From the cell containing the given text, extract its center point as (X, Y) coordinate. 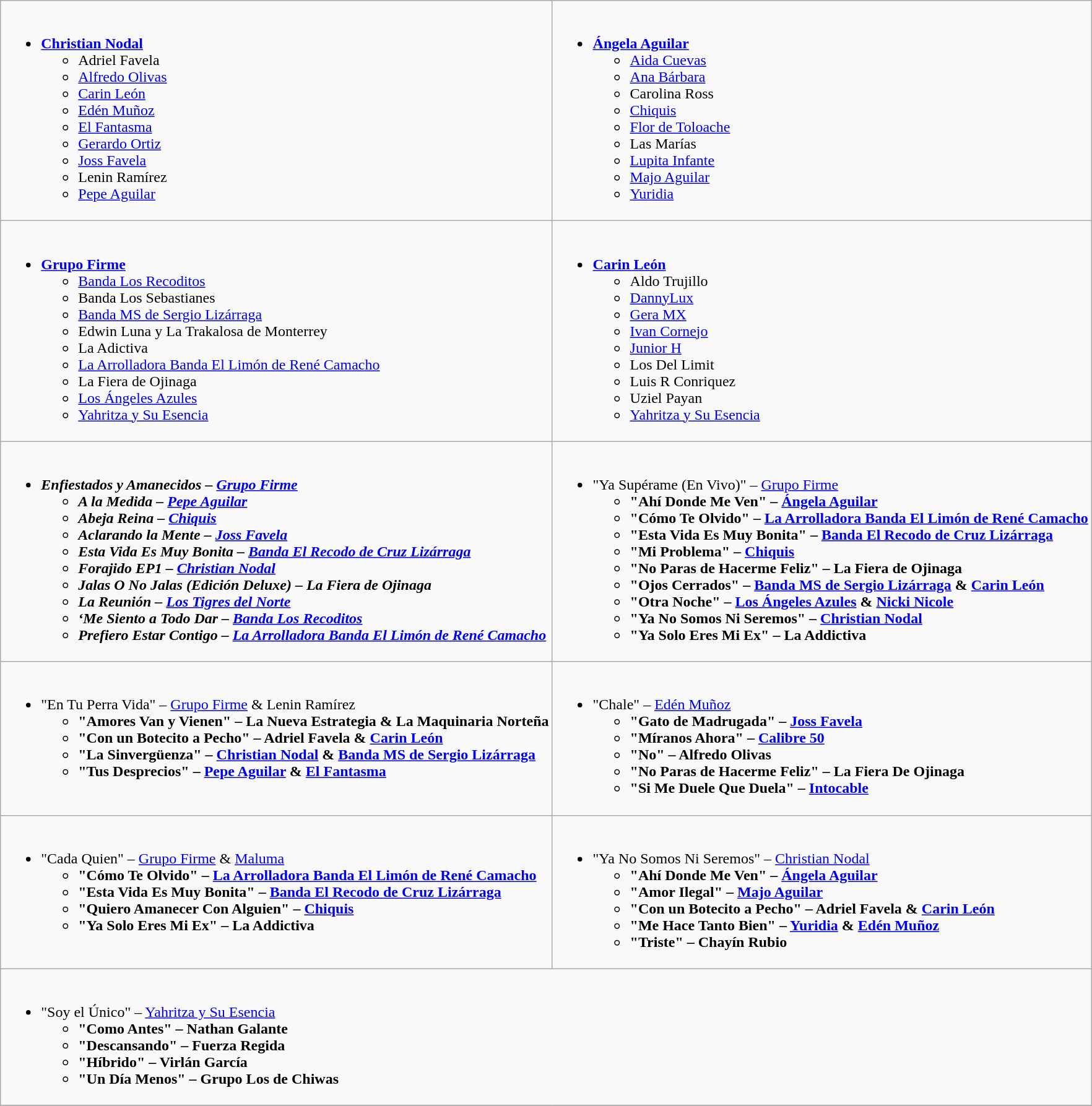
Christian NodalAdriel FavelaAlfredo OlivasCarin LeónEdén MuñozEl FantasmaGerardo OrtizJoss FavelaLenin RamírezPepe Aguilar (276, 111)
Ángela AguilarAida CuevasAna BárbaraCarolina RossChiquisFlor de ToloacheLas MaríasLupita InfanteMajo AguilarYuridia (822, 111)
Carin LeónAldo TrujilloDannyLuxGera MXIvan CornejoJunior HLos Del LimitLuis R ConriquezUziel PayanYahritza y Su Esencia (822, 331)
